Detect which cell encompasses the target text, then output its (x, y) center coordinate. 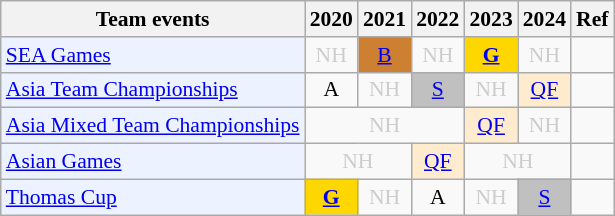
2020 (332, 19)
2023 (490, 19)
Asian Games (153, 162)
2024 (544, 19)
B (384, 55)
Team events (153, 19)
Asia Team Championships (153, 90)
SEA Games (153, 55)
2021 (384, 19)
Thomas Cup (153, 197)
Asia Mixed Team Championships (153, 126)
2022 (438, 19)
Ref (592, 19)
